Scan for the cell matching the given text and deliver its (X, Y) coordinate at center. 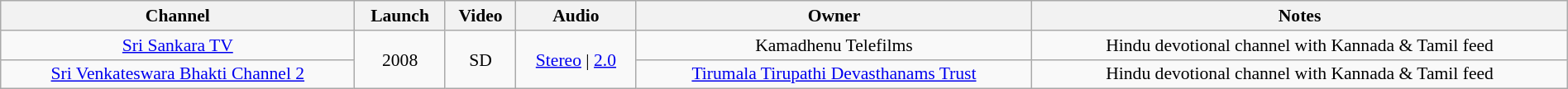
Sri Venkateswara Bhakti Channel 2 (178, 74)
Channel (178, 16)
Notes (1300, 16)
Video (480, 16)
Stereo | 2.0 (576, 59)
SD (480, 59)
Owner (834, 16)
Kamadhenu Telefilms (834, 45)
Audio (576, 16)
Tirumala Tirupathi Devasthanams Trust (834, 74)
2008 (400, 59)
Sri Sankara TV (178, 45)
Launch (400, 16)
